Find where the given text appears and provide that cell's center as (x, y) coordinate. 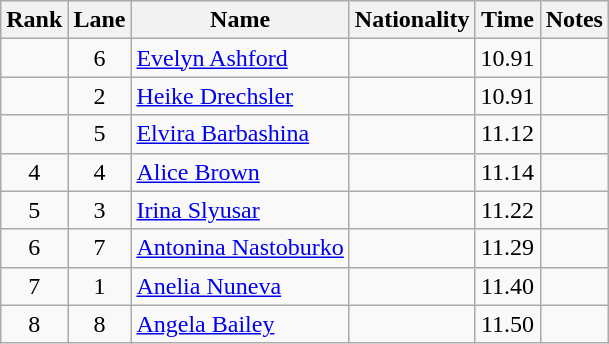
Rank (34, 20)
2 (100, 96)
Irina Slyusar (240, 210)
Time (508, 20)
1 (100, 286)
11.29 (508, 248)
11.40 (508, 286)
11.50 (508, 324)
Angela Bailey (240, 324)
11.14 (508, 172)
Nationality (412, 20)
11.12 (508, 134)
Anelia Nuneva (240, 286)
Notes (574, 20)
Antonina Nastoburko (240, 248)
Elvira Barbashina (240, 134)
Evelyn Ashford (240, 58)
Alice Brown (240, 172)
11.22 (508, 210)
3 (100, 210)
Lane (100, 20)
Heike Drechsler (240, 96)
Name (240, 20)
